Identify which cell holds the provided text, then report its [X, Y] central coordinate. 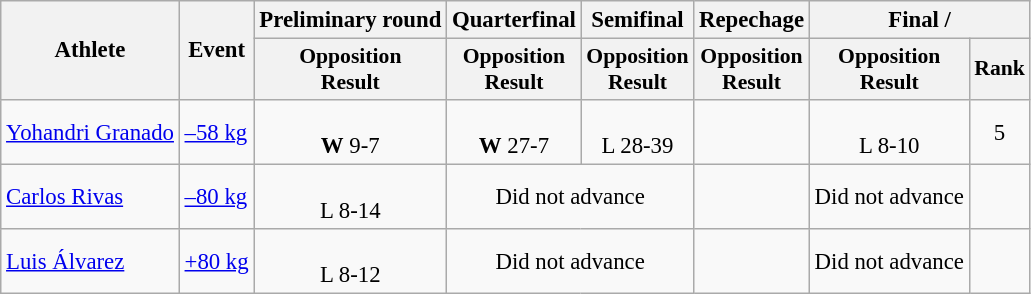
+80 kg [216, 262]
Carlos Rivas [90, 196]
Rank [1000, 70]
Preliminary round [350, 20]
L 8-10 [889, 132]
Repechage [752, 20]
W 9-7 [350, 132]
–58 kg [216, 132]
L 8-14 [350, 196]
Yohandri Granado [90, 132]
L 28-39 [637, 132]
W 27-7 [514, 132]
–80 kg [216, 196]
Semifinal [637, 20]
5 [1000, 132]
Event [216, 50]
Luis Álvarez [90, 262]
Athlete [90, 50]
L 8-12 [350, 262]
Quarterfinal [514, 20]
Final / [920, 20]
